Identify which cell holds the provided text, then report its (x, y) central coordinate. 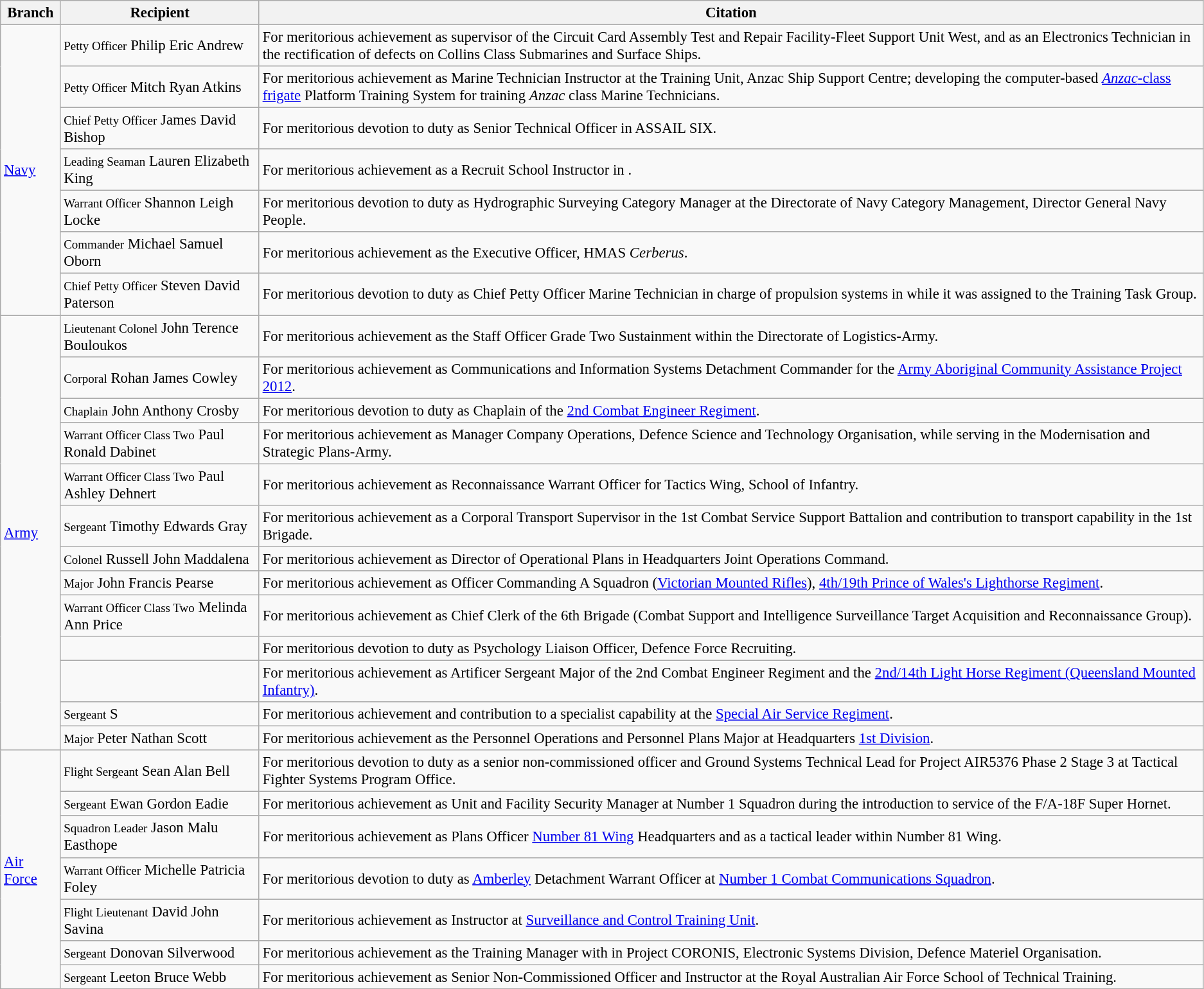
Petty Officer Mitch Ryan Atkins (159, 87)
Recipient (159, 13)
For meritorious achievement as the Executive Officer, HMAS Cerberus. (731, 253)
Commander Michael Samuel Oborn (159, 253)
For meritorious achievement and contribution to a specialist capability at the Special Air Service Regiment. (731, 714)
Squadron Leader Jason Malu Easthope (159, 837)
Branch (31, 13)
Chief Petty Officer James David Bishop (159, 128)
Warrant Officer Shannon Leigh Locke (159, 212)
For meritorious achievement as Plans Officer Number 81 Wing Headquarters and as a tactical leader within Number 81 Wing. (731, 837)
Corporal Rohan James Cowley (159, 378)
Warrant Officer Class Two Paul Ronald Dabinet (159, 443)
Chaplain John Anthony Crosby (159, 410)
Air Force (31, 870)
Warrant Officer Class Two Melinda Ann Price (159, 615)
Warrant Officer Michelle Patricia Foley (159, 879)
Army (31, 533)
Lieutenant Colonel John Terence Bouloukos (159, 337)
Chief Petty Officer Steven David Paterson (159, 294)
For meritorious achievement as Communications and Information Systems Detachment Commander for the Army Aboriginal Community Assistance Project 2012. (731, 378)
Sergeant Timothy Edwards Gray (159, 527)
Sergeant Ewan Gordon Eadie (159, 804)
For meritorious devotion to duty as Chaplain of the 2nd Combat Engineer Regiment. (731, 410)
Major John Francis Pearse (159, 583)
For meritorious devotion to duty as Psychology Liaison Officer, Defence Force Recruiting. (731, 649)
Navy (31, 170)
For meritorious achievement as a Recruit School Instructor in . (731, 170)
For meritorious achievement as Instructor at Surveillance and Control Training Unit. (731, 920)
For meritorious achievement as Senior Non-Commissioned Officer and Instructor at the Royal Australian Air Force School of Technical Training. (731, 977)
Major Peter Nathan Scott (159, 739)
Sergeant S (159, 714)
Sergeant Donovan Silverwood (159, 952)
For meritorious devotion to duty as Amberley Detachment Warrant Officer at Number 1 Combat Communications Squadron. (731, 879)
Colonel Russell John Maddalena (159, 559)
Petty Officer Philip Eric Andrew (159, 46)
For meritorious achievement as Director of Operational Plans in Headquarters Joint Operations Command. (731, 559)
Sergeant Leeton Bruce Webb (159, 977)
For meritorious achievement as the Personnel Operations and Personnel Plans Major at Headquarters 1st Division. (731, 739)
For meritorious achievement as Reconnaissance Warrant Officer for Tactics Wing, School of Infantry. (731, 484)
Flight Sergeant Sean Alan Bell (159, 771)
Warrant Officer Class Two Paul Ashley Dehnert (159, 484)
Citation (731, 13)
Leading Seaman Lauren Elizabeth King (159, 170)
For meritorious achievement as the Training Manager with in Project CORONIS, Electronic Systems Division, Defence Materiel Organisation. (731, 952)
Flight Lieutenant David John Savina (159, 920)
For meritorious achievement as the Staff Officer Grade Two Sustainment within the Directorate of Logistics-Army. (731, 337)
For meritorious achievement as Officer Commanding A Squadron (Victorian Mounted Rifles), 4th/19th Prince of Wales's Lighthorse Regiment. (731, 583)
For meritorious devotion to duty as Senior Technical Officer in ASSAIL SIX. (731, 128)
